Output the [x, y] coordinate of the center of the cell containing the given text.  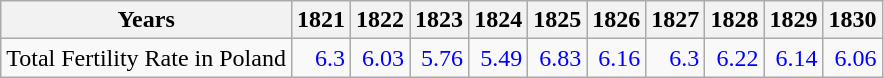
1828 [734, 20]
1823 [440, 20]
1829 [794, 20]
6.16 [616, 58]
Years [146, 20]
6.83 [558, 58]
1824 [498, 20]
1830 [852, 20]
1822 [380, 20]
Total Fertility Rate in Poland [146, 58]
1826 [616, 20]
6.03 [380, 58]
6.06 [852, 58]
5.49 [498, 58]
1821 [320, 20]
5.76 [440, 58]
6.22 [734, 58]
6.14 [794, 58]
1827 [676, 20]
1825 [558, 20]
